Provide the [x, y] coordinate of the cell's center where the given text is located.  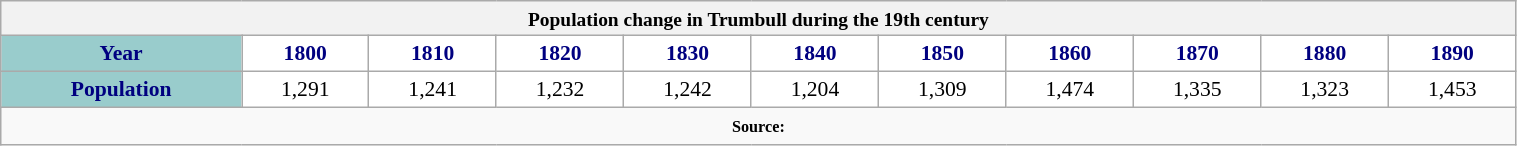
1800 [306, 54]
Population change in Trumbull during the 19th century [758, 18]
1,453 [1452, 90]
1830 [688, 54]
1,309 [942, 90]
Population [122, 90]
1870 [1198, 54]
1,241 [432, 90]
1,242 [688, 90]
1,323 [1324, 90]
1840 [814, 54]
1810 [432, 54]
1,204 [814, 90]
1,232 [560, 90]
Year [122, 54]
1880 [1324, 54]
1,474 [1070, 90]
1860 [1070, 54]
1,335 [1198, 90]
1820 [560, 54]
1,291 [306, 90]
1850 [942, 54]
1890 [1452, 54]
Source: [758, 126]
